Output the [X, Y] coordinate of the center of the cell containing the given text.  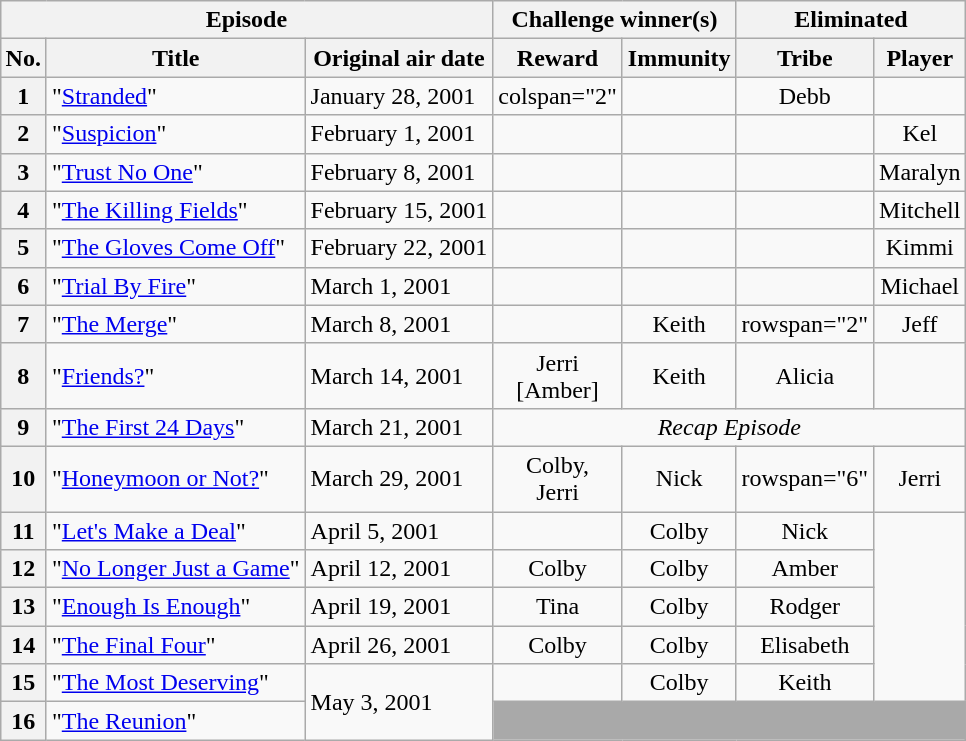
Reward [558, 58]
1 [23, 96]
February 8, 2001 [399, 172]
April 19, 2001 [399, 607]
"Honeymoon or Not?" [176, 478]
March 14, 2001 [399, 376]
16 [23, 721]
"No Longer Just a Game" [176, 569]
March 29, 2001 [399, 478]
Player [920, 58]
Elisabeth [805, 645]
Immunity [679, 58]
Debb [805, 96]
Kimmi [920, 248]
"The Reunion" [176, 721]
"Let's Make a Deal" [176, 531]
15 [23, 683]
"The First 24 Days" [176, 427]
rowspan="2" [805, 324]
"Suspicion" [176, 134]
5 [23, 248]
Colby,Jerri [558, 478]
"The Gloves Come Off" [176, 248]
April 5, 2001 [399, 531]
7 [23, 324]
Jerri [920, 478]
Eliminated [851, 20]
13 [23, 607]
Tribe [805, 58]
February 1, 2001 [399, 134]
Tina [558, 607]
"Friends?" [176, 376]
Alicia [805, 376]
"Stranded" [176, 96]
Challenge winner(s) [614, 20]
4 [23, 210]
February 15, 2001 [399, 210]
10 [23, 478]
March 1, 2001 [399, 286]
Amber [805, 569]
March 21, 2001 [399, 427]
"Trial By Fire" [176, 286]
9 [23, 427]
Jeff [920, 324]
colspan="2" [558, 96]
rowspan="6" [805, 478]
14 [23, 645]
Rodger [805, 607]
"The Final Four" [176, 645]
May 3, 2001 [399, 702]
Recap Episode [730, 427]
Kel [920, 134]
2 [23, 134]
"The Most Deserving" [176, 683]
February 22, 2001 [399, 248]
March 8, 2001 [399, 324]
Mitchell [920, 210]
6 [23, 286]
Episode [246, 20]
Title [176, 58]
Michael [920, 286]
11 [23, 531]
3 [23, 172]
"The Merge" [176, 324]
Original air date [399, 58]
Maralyn [920, 172]
"Enough Is Enough" [176, 607]
12 [23, 569]
No. [23, 58]
Jerri[Amber] [558, 376]
"Trust No One" [176, 172]
January 28, 2001 [399, 96]
"The Killing Fields" [176, 210]
April 26, 2001 [399, 645]
April 12, 2001 [399, 569]
8 [23, 376]
